Search for the cell housing the specified text and yield its [x, y] center coordinate. 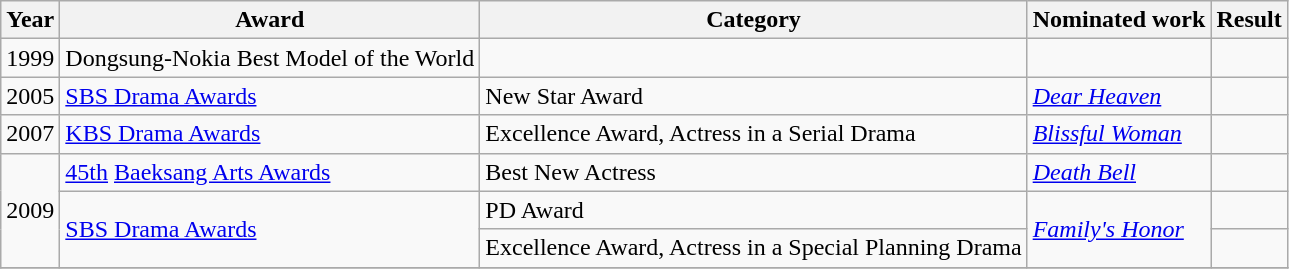
2009 [30, 210]
Year [30, 20]
Result [1249, 20]
Excellence Award, Actress in a Serial Drama [754, 134]
New Star Award [754, 96]
Category [754, 20]
1999 [30, 58]
2007 [30, 134]
Dongsung-Nokia Best Model of the World [270, 58]
Family's Honor [1119, 229]
PD Award [754, 210]
KBS Drama Awards [270, 134]
Blissful Woman [1119, 134]
Dear Heaven [1119, 96]
Death Bell [1119, 172]
Award [270, 20]
2005 [30, 96]
Nominated work [1119, 20]
Excellence Award, Actress in a Special Planning Drama [754, 248]
45th Baeksang Arts Awards [270, 172]
Best New Actress [754, 172]
